Capture the cell that displays the provided text and extract its (X, Y) central coordinate. 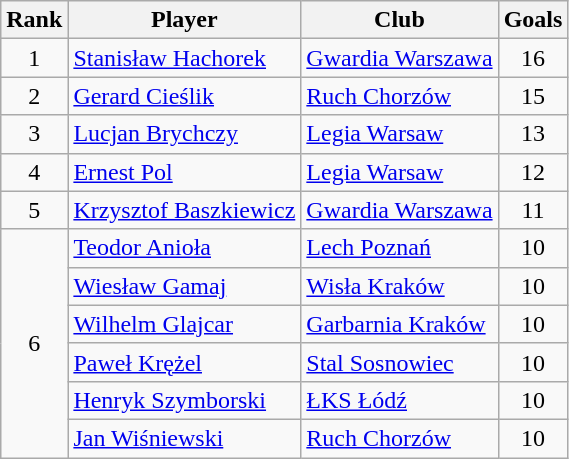
Wilhelm Glajcar (184, 324)
11 (533, 210)
13 (533, 134)
Stanisław Hachorek (184, 58)
Gerard Cieślik (184, 96)
Lech Poznań (400, 248)
12 (533, 172)
Stal Sosnowiec (400, 362)
Teodor Anioła (184, 248)
16 (533, 58)
ŁKS Łódź (400, 400)
4 (34, 172)
Jan Wiśniewski (184, 438)
Wiesław Gamaj (184, 286)
15 (533, 96)
Henryk Szymborski (184, 400)
Krzysztof Baszkiewicz (184, 210)
Club (400, 20)
Lucjan Brychczy (184, 134)
Player (184, 20)
2 (34, 96)
Paweł Krężel (184, 362)
6 (34, 343)
1 (34, 58)
Ernest Pol (184, 172)
3 (34, 134)
Goals (533, 20)
Rank (34, 20)
5 (34, 210)
Garbarnia Kraków (400, 324)
Wisła Kraków (400, 286)
